Find where the given text appears and provide that cell's center as (x, y) coordinate. 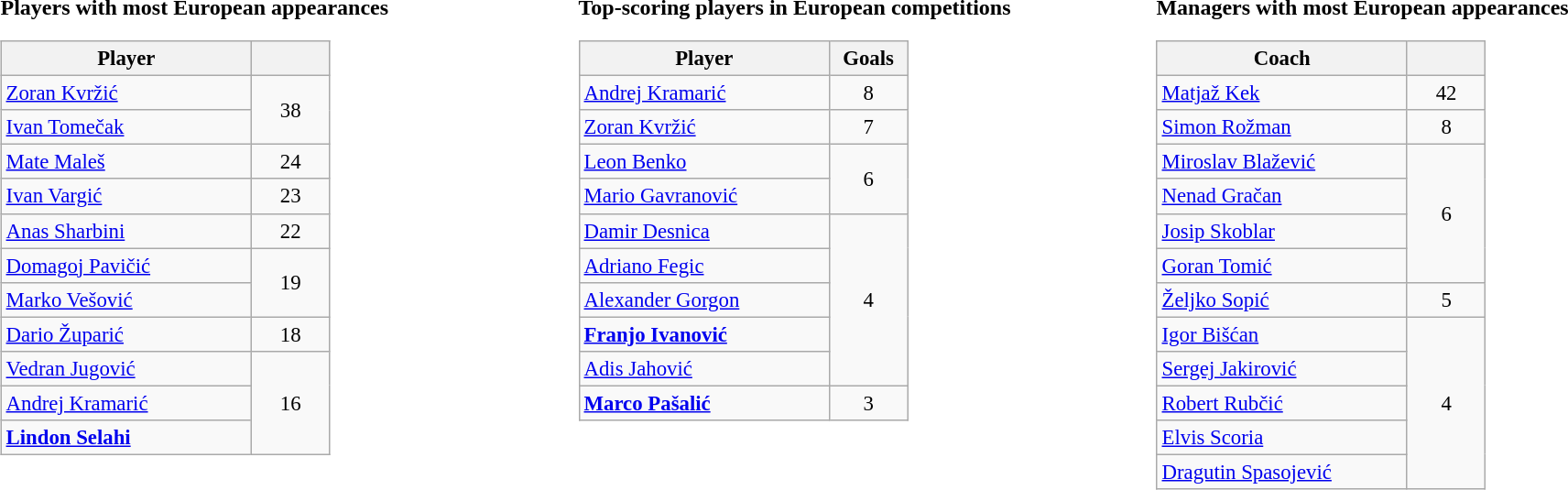
Mate Maleš (126, 162)
Mario Gavranović (703, 196)
Goals (868, 59)
Coach (1282, 59)
Dario Župarić (126, 334)
16 (290, 403)
Domagoj Pavičić (126, 266)
Adriano Fegic (703, 266)
Matjaž Kek (1282, 93)
42 (1446, 93)
Elvis Scoria (1282, 438)
7 (868, 127)
Igor Bišćan (1282, 334)
5 (1446, 299)
Nenad Gračan (1282, 196)
Željko Sopić (1282, 299)
Josip Skoblar (1282, 231)
Leon Benko (703, 162)
Simon Rožman (1282, 127)
18 (290, 334)
Adis Jahović (703, 368)
Alexander Gorgon (703, 299)
Franjo Ivanović (703, 334)
19 (290, 282)
24 (290, 162)
22 (290, 231)
38 (290, 110)
Ivan Vargić (126, 196)
Ivan Tomečak (126, 127)
Goran Tomić (1282, 266)
23 (290, 196)
Robert Rubčić (1282, 403)
Vedran Jugović (126, 368)
Lindon Selahi (126, 438)
Damir Desnica (703, 231)
Sergej Jakirović (1282, 368)
Marko Vešović (126, 299)
Dragutin Spasojević (1282, 472)
Marco Pašalić (703, 403)
Miroslav Blažević (1282, 162)
Anas Sharbini (126, 231)
3 (868, 403)
